Determine the [x, y] coordinate at the center of the cell enclosing the given text.  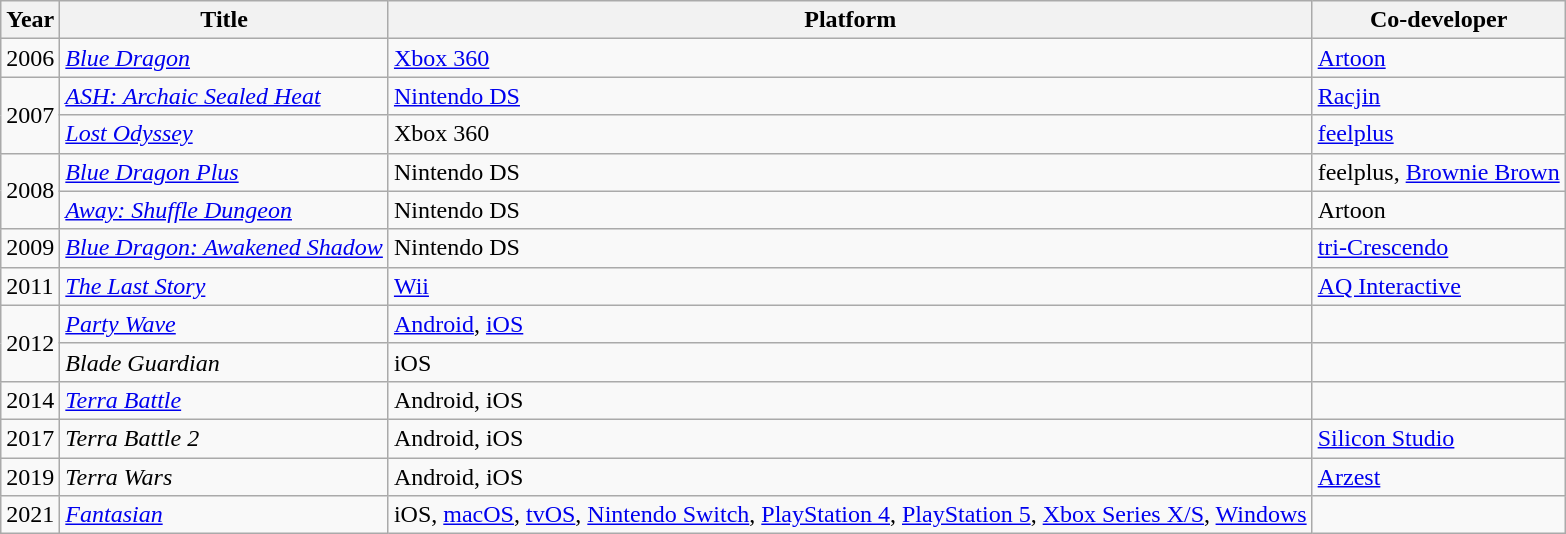
iOS, macOS, tvOS, Nintendo Switch, PlayStation 4, PlayStation 5, Xbox Series X/S, Windows [850, 515]
Blue Dragon [224, 58]
Platform [850, 20]
Blade Guardian [224, 362]
Wii [850, 286]
2021 [30, 515]
Blue Dragon Plus [224, 172]
feelplus [1438, 134]
2019 [30, 477]
2006 [30, 58]
Silicon Studio [1438, 438]
Co-developer [1438, 20]
Arzest [1438, 477]
Terra Battle 2 [224, 438]
Title [224, 20]
2011 [30, 286]
Fantasian [224, 515]
Lost Odyssey [224, 134]
2012 [30, 343]
feelplus, Brownie Brown [1438, 172]
Party Wave [224, 324]
2007 [30, 115]
tri-Crescendo [1438, 248]
2008 [30, 191]
iOS [850, 362]
2014 [30, 400]
ASH: Archaic Sealed Heat [224, 96]
Terra Battle [224, 400]
2009 [30, 248]
Blue Dragon: Awakened Shadow [224, 248]
Racjin [1438, 96]
The Last Story [224, 286]
2017 [30, 438]
AQ Interactive [1438, 286]
Terra Wars [224, 477]
Away: Shuffle Dungeon [224, 210]
Year [30, 20]
